For the text-containing cell, return its midpoint in (x, y) coordinate format. 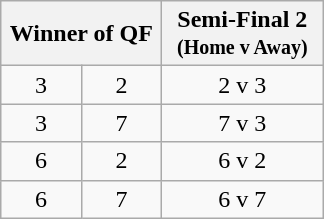
2 v 3 (242, 85)
Winner of QF (82, 34)
6 v 7 (242, 199)
7 v 3 (242, 123)
6 v 2 (242, 161)
Semi-Final 2(Home v Away) (242, 34)
